Return the [x, y] coordinate for the center point of the cell that contains the specified text.  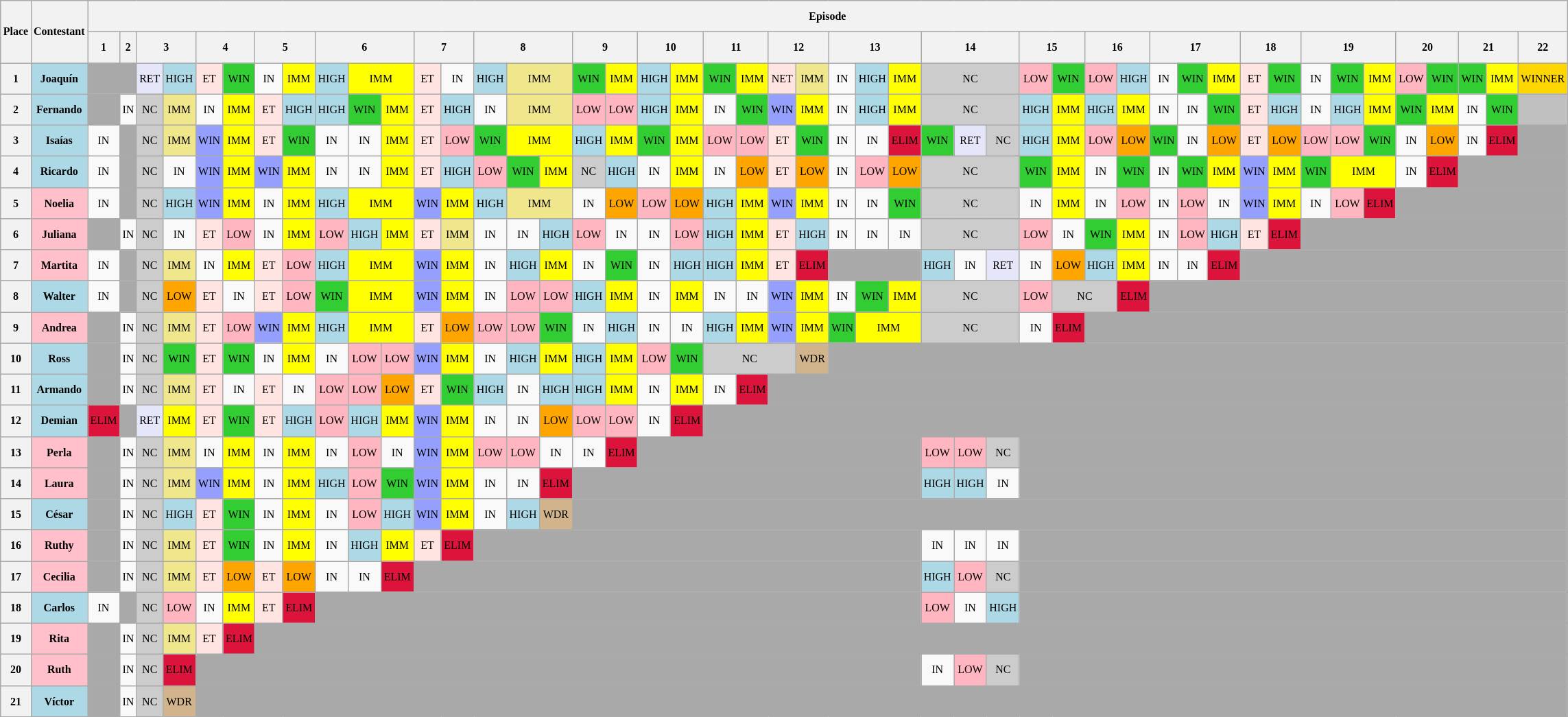
Carlos [59, 608]
Contestant [59, 32]
Demian [59, 420]
Episode [828, 15]
Laura [59, 483]
Isaías [59, 140]
Martita [59, 265]
Ruthy [59, 545]
Perla [59, 451]
Noelia [59, 203]
Cecilia [59, 576]
22 [1543, 47]
Juliana [59, 233]
Rita [59, 638]
Joaquín [59, 78]
César [59, 513]
Place [16, 32]
WINNER [1543, 78]
Walter [59, 296]
Ricardo [59, 172]
NET [782, 78]
Ruth [59, 670]
Fernando [59, 110]
Armando [59, 390]
Andrea [59, 327]
Ross [59, 358]
Víctor [59, 701]
